Pinpoint the cell where the given text exists, returning its [X, Y] midpoint coordinate. 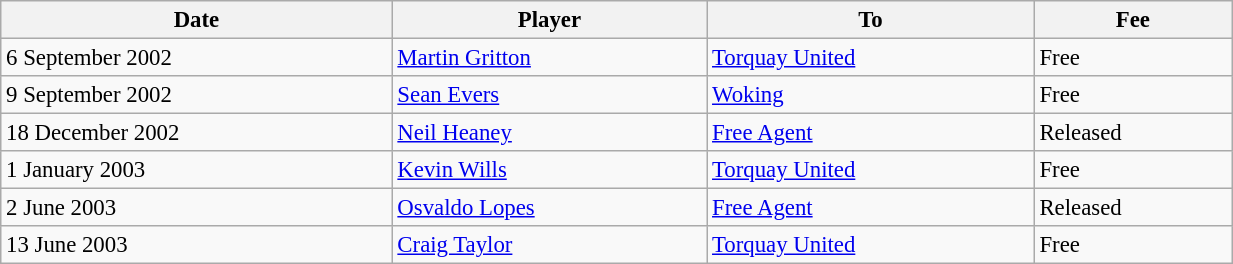
Fee [1133, 20]
6 September 2002 [196, 58]
Martin Gritton [550, 58]
Woking [870, 95]
1 January 2003 [196, 170]
Osvaldo Lopes [550, 208]
9 September 2002 [196, 95]
Kevin Wills [550, 170]
Sean Evers [550, 95]
Craig Taylor [550, 245]
To [870, 20]
18 December 2002 [196, 133]
2 June 2003 [196, 208]
13 June 2003 [196, 245]
Player [550, 20]
Neil Heaney [550, 133]
Date [196, 20]
